Provide the (x, y) coordinate of the cell's center where the given text is located.  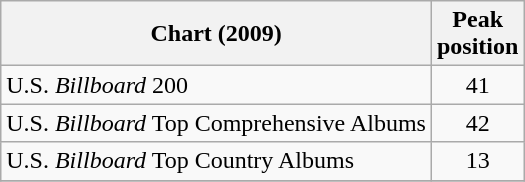
13 (477, 161)
U.S. Billboard 200 (216, 85)
Chart (2009) (216, 34)
42 (477, 123)
Peakposition (477, 34)
U.S. Billboard Top Comprehensive Albums (216, 123)
41 (477, 85)
U.S. Billboard Top Country Albums (216, 161)
